Scan for the cell matching the given text and deliver its (x, y) coordinate at center. 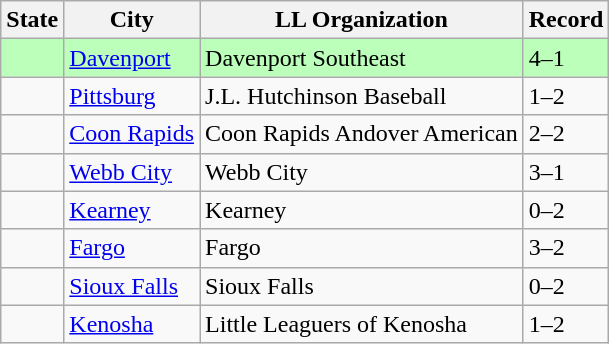
Pittsburg (132, 96)
Davenport (132, 58)
State (32, 20)
Coon Rapids (132, 134)
3–1 (566, 172)
3–2 (566, 248)
Davenport Southeast (362, 58)
J.L. Hutchinson Baseball (362, 96)
Kenosha (132, 324)
4–1 (566, 58)
City (132, 20)
LL Organization (362, 20)
Little Leaguers of Kenosha (362, 324)
Record (566, 20)
2–2 (566, 134)
Coon Rapids Andover American (362, 134)
